Capture the cell that displays the provided text and extract its (x, y) central coordinate. 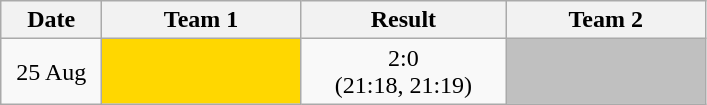
Team 2 (606, 20)
25 Aug (52, 72)
Result (403, 20)
Team 1 (202, 20)
2:0 (21:18, 21:19) (403, 72)
Date (52, 20)
